Output the [X, Y] coordinate of the center of the cell containing the given text.  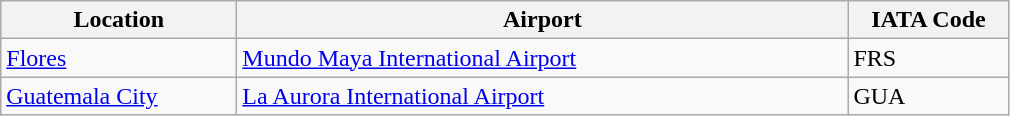
Location [119, 20]
FRS [928, 58]
Airport [542, 20]
Flores [119, 58]
La Aurora International Airport [542, 96]
IATA Code [928, 20]
Mundo Maya International Airport [542, 58]
GUA [928, 96]
Guatemala City [119, 96]
